Search for the cell housing the specified text and yield its (X, Y) center coordinate. 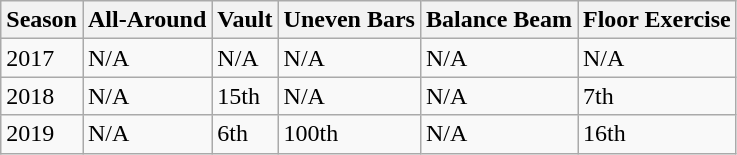
7th (658, 96)
Uneven Bars (349, 20)
15th (245, 96)
16th (658, 134)
100th (349, 134)
6th (245, 134)
All-Around (146, 20)
2017 (42, 58)
Balance Beam (498, 20)
Vault (245, 20)
Floor Exercise (658, 20)
Season (42, 20)
2019 (42, 134)
2018 (42, 96)
